Detect which cell encompasses the target text, then output its [x, y] center coordinate. 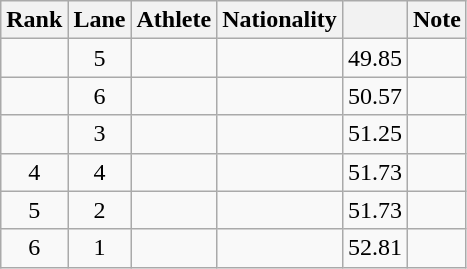
Rank [34, 20]
50.57 [374, 96]
Lane [100, 20]
52.81 [374, 248]
2 [100, 210]
Nationality [280, 20]
Note [436, 20]
49.85 [374, 58]
51.25 [374, 134]
3 [100, 134]
Athlete [174, 20]
1 [100, 248]
